Return the [X, Y] coordinate for the center point of the cell that contains the specified text.  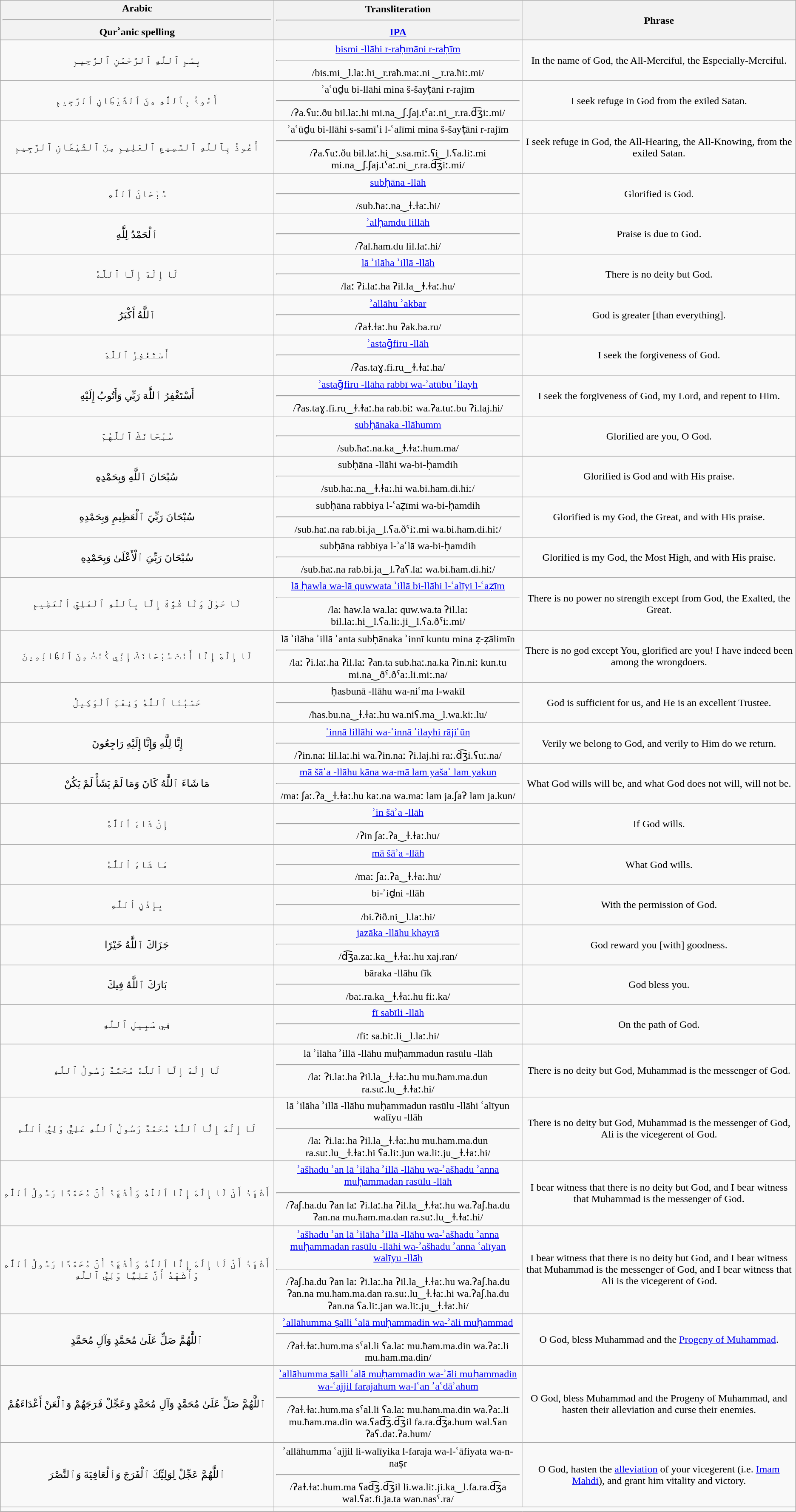
subḥāna -llāhi wa-bi-ḥamdih /sub.ħaː.na‿ɫ.ɫaː.hi wa.bi.ħam.di.hiː/ [398, 476]
Glorified is God. [659, 194]
سُبْحَانَكَ ٱللَّٰهُمَّ [137, 436]
Glorified are you, O God. [659, 436]
Praise is due to God. [659, 234]
God bless you. [659, 985]
There is no deity but God, Muhammad is the messenger of God, Ali is the vicegerent of God. [659, 1129]
بِسْمِ ٱللَّٰهِ ٱلرَّحْمَٰنِ ٱلرَّحِيمِ [137, 60]
There is no power no strength except from God, the Exalted, the Great. [659, 604]
bismi -llāhi r-raḥmāni r-raḥīm /bis.mi‿l.laː.hi‌‿r.raħ.maː.ni ‿r.ra.ħiː.mi/ [398, 60]
If God wills. [659, 824]
God is greater [than everything]. [659, 315]
Verily we belong to God, and verily to Him do we return. [659, 743]
I seek refuge in God from the exiled Satan. [659, 100]
God reward you [with] goodness. [659, 945]
لَا إِلَٰهَ إِلَّا أَنْتَ سُبْحَانَكَ إِنِّي كُنْتُ مِنَ ٱلظَّالِمِينَ [137, 656]
حَسْبُنَا ٱللَّٰهُ وَنِعْمَ ٱلْوَكِيلُ [137, 703]
fī sabīli -llāh /fiː sa.biː.li‿l.laː.hi/ [398, 1024]
subḥānaka -llāhumm /sub.ħaː.na.ka‿ɫ.ɫaː.hum.ma/ [398, 436]
ʾallāhumma ʿajjil li-walīyika l-faraja wa-l-ʿāfiyata wa-n-naṣr /ʔaɫ.ɫaː.hum.ma ʕad͡ʒ.d͡ʒil li.wa.liː.ji.ka‿l.fa.ra.d͡ʒa wal.ʕaː.fi.ja.ta wan.nasˤ.ra/ [398, 1475]
subḥāna rabbiya l-ʿaẓīmi wa-bi-ḥamdih /sub.ħaː.na rab.bi.ja‿l.ʕa.ðˤiː.mi wa.bi.ħam.di.hiː/ [398, 517]
mā šāʾa -llāh /maː ʃaː.ʔa‿ɫ.ɫaː.hu/ [398, 865]
lā ʾilāha ʾillā ʾanta subḥānaka ʾinnī kuntu mina ẓ-ẓālimīn /laː ʔi.laː.ha ʔil.laː ʔan.ta sub.ħaː.na.ka ʔin.niː kun.tu mi.na‿ðˤ.ðˤaː.li.miː.na/ [398, 656]
أَسْتَغْفِرُ ٱللَّٰهَ [137, 355]
ʾin šāʾa -llāh /ʔin ʃaː.ʔa‿ɫ.ɫaː.hu/ [398, 824]
What God wills. [659, 865]
أَشْهَدُ أَنْ لَا إِلَٰهَ إِلَّا ٱللَّٰهُ وَأَشْهَدُ أَنَّ مُحَمَّدًا رَسُولُ ٱللَّٰهِ [137, 1193]
There is no deity but God. [659, 275]
أَسْتَغْفِرُ ٱللَّٰهَ رَبِّي وَأَتُوبُ إِلَيْهِ [137, 395]
ʾastaḡfiru -llāh /ʔas.taɣ.fi.ru‿ɫ.ɫaː.ha/ [398, 355]
subḥāna rabbiya l-ʾaʿlā wa-bi-ḥamdih /sub.ħaː.na rab.bi.ja‿l.ʔaʕ.laː wa.bi.ħam.di.hiː/ [398, 558]
مَا شَاءَ ٱللَّٰهُ كَانَ وَمَا لَمْ يَشَأْ لَمْ يَكُنْ [137, 784]
أَعُوذُ بِٱللَّٰهِ ٱلسَّمِيعِ ٱلْعَلِيمِ مِنَ ٱلشَّيْطَانِ ٱلرَّجِيمِ [137, 147]
Arabic Qurʾanic spelling [137, 20]
بَارَكَ ٱللَّٰهُ فِيكَ [137, 985]
bāraka -llāhu fīk /baː.ra.ka‿ɫ.ɫaː.hu fiː.ka/ [398, 985]
God is sufficient for us, and He is an excellent Trustee. [659, 703]
Glorified is God and with His praise. [659, 476]
ٱللَّٰهُمَّ صَلِّ عَلَىٰ مُحَمَّدٍ وَآلِ مُحَمَّدٍ [137, 1340]
Phrase [659, 20]
With the permission of God. [659, 905]
In the name of God, the All-Merciful, the Especially-Merciful. [659, 60]
سُبْحَانَ ٱللَّٰهِ وَبِحَمْدِهِ [137, 476]
ٱللَّٰهُمَّ صَلِّ عَلَىٰ مُحَمَّدٍ وَآلِ مُحَمَّدٍ وَعَجِّلْ فَرَجَهُمْ وَٱلْعَنْ أَعْدَاءَهُمْ [137, 1404]
There is no deity but God, Muhammad is the messenger of God. [659, 1071]
إِنْ شَاءَ ٱللَّٰهُ [137, 824]
ٱلْحَمْدُ لِلَّٰهِ [137, 234]
ٱللَّٰهُ أَكْبَرُ [137, 315]
ʾaʿūḏu bi-llāhi mina š-šayṭāni r-rajīm /ʔa.ʕuː.ðu bil.laː.hi mi.na‿ʃ.ʃaj.tˤaː.ni‿r.ra.d͡ʒiː.mi/ [398, 100]
سُبْحَانَ رَبِّيَ ٱلْعَظِيمِ وَبِحَمْدِهِ [137, 517]
مَا شَاءَ ٱللَّٰهُ [137, 865]
ٱللَّٰهُمَّ عَجِّلْ لِوَلِيِّكَ ٱلْفَرَجَ وَٱلْعَافِيَةَ وَٱلنَّصْرَ [137, 1475]
O God, hasten the alleviation of your vicegerent (i.e. Imam Mahdi), and grant him vitality and victory. [659, 1475]
mā šāʾa -llāhu kāna wa-mā lam yašaʾ lam yakun /maː ʃaː.ʔa‿ɫ.ɫaː.hu kaː.na wa.maː lam ja.ʃaʔ lam ja.kun/ [398, 784]
أَشْهَدُ أَنْ لَا إِلَٰهَ إِلَّا ٱللَّٰهُ وَأَشْهَدُ أَنَّ مُحَمَّدًا رَسُولُ ٱللَّٰهِ وَأَشْهَدُ أَنَّ عَلِيًّا وَلِيُّ ٱللَّٰهِ [137, 1270]
ʾallāhumma ṣalli ʿalā muḥammadin wa-ʾāli muḥammad /ʔaɫ.ɫaː.hum.ma sˤal.li ʕa.laː mu.ħam.ma.din wa.ʔaː.li mu.ħam.ma.din/ [398, 1340]
lā ḥawla wa-lā quwwata ʾillā bi-llāhi l-ʿalīyi l-ʿaẓīm /laː ħaw.la wa.laː quw.wa.ta ʔil.laː bil.laː.hi‿l.ʕa.liː.ji‿l.ʕa.ðˤiː.mi/ [398, 604]
Transliteration IPA [398, 20]
ʾalḥamdu lillāh /ʔal.ħam.du lil.laː.hi/ [398, 234]
On the path of God. [659, 1024]
I bear witness that there is no deity but God, and I bear witness that Muhammad is the messenger of God. [659, 1193]
I seek the forgiveness of God, my Lord, and repent to Him. [659, 395]
lā ʾilāha ʾillā -llāh /laː ʔi.laː.ha ʔil.la‿ɫ.ɫaː.hu/ [398, 275]
أَعُوذُ بِٱللَّٰهِ مِنَ ٱلشَّيْطَانِ ٱلرَّجِيمِ [137, 100]
Glorified is my God, the Great, and with His praise. [659, 517]
سُبْحَانَ رَبِّيَ ٱلْأَعْلَىٰ وَبِحَمْدِهِ [137, 558]
O God, bless Muhammad and the Progeny of Muhammad. [659, 1340]
لَا إِلَٰهَ إِلَّا ٱللَّٰهُ مُحَمَّدٌ رَسُولُ ٱللَّٰهِ [137, 1071]
إِنَّا لِلَّٰهِ وَإِنَّا إِلَيْهِ رَاجِعُونَ [137, 743]
ḥasbunā -llāhu wa-niʿma l-wakīl /ħas.bu.na‿ɫ.ɫaː.hu wa.niʕ.ma‿l.wa.kiː.lu/ [398, 703]
لَا حَوْلَ وَلَا قُوَّةَ إِلَّا بِٱللَّٰهِ ٱلْعَلِيِّ ٱلْعَظِيمِ [137, 604]
بِإِذْنِ ٱللَّٰهِ [137, 905]
I seek refuge in God, the All-Hearing, the All-Knowing, from the exiled Satan. [659, 147]
ʾaʿūḏu bi-llāhi s-samīʿi l-ʿalīmi mina š-šayṭāni r-rajīm /ʔa.ʕuː.ðu bil.laː.hi‿s.sa.miː.ʕi‿l.ʕa.liː.mi mi.na‿ʃ.ʃaj.tˤaː.ni‿r.ra.d͡ʒiː.mi/ [398, 147]
لَا إِلَٰهَ إِلَّا ٱللَّٰهُ مُحَمَّدٌ رَسُولُ ٱللَّٰهِ عَلِيٌّ وَلِيُّ ٱللَّٰهِ [137, 1129]
ʾinnā lillāhi wa-ʾinnā ʾilayhi rājiʿūn /ʔin.naː lil.laː.hi wa.ʔin.naː ʔi.laj.hi raː.d͡ʒi.ʕuː.na/ [398, 743]
subḥāna -llāh /sub.ħaː.na‿ɫ.ɫaː.hi/ [398, 194]
فِي سَبِيلِ ٱللَّٰهِ [137, 1024]
jazāka -llāhu khayrā /d͡ʒa.zaː.ka‿ɫ.ɫaː.hu xaj.ran/ [398, 945]
ʾastaḡfiru -llāha rabbī wa-ʾatūbu ʾilayh /ʔas.taɣ.fi.ru‿ɫ.ɫaː.ha rab.biː wa.ʔa.tuː.bu ʔi.laj.hi/ [398, 395]
ʾallāhu ʾakbar /ʔaɫ.ɫaː.hu ʔak.ba.ru/ [398, 315]
لَا إِلَٰهَ إِلَّا ٱللَّٰهُ [137, 275]
Glorified is my God, the Most High, and with His praise. [659, 558]
I seek the forgiveness of God. [659, 355]
سُبْحَانَ ٱللَّٰهِ [137, 194]
O God, bless Muhammad and the Progeny of Muhammad, and hasten their alleviation and curse their enemies. [659, 1404]
bi-ʾiḏni -llāh /bi.ʔið.ni‿l.laː.hi/ [398, 905]
What God wills will be, and what God does not will, will not be. [659, 784]
جَزَاكَ ٱللَّٰهُ خَيْرًا [137, 945]
There is no god except You, glorified are you! I have indeed been among the wrongdoers. [659, 656]
lā ʾilāha ʾillā -llāhu muḥammadun rasūlu -llāh /laː ʔi.laː.ha ʔil.la‿ɫ.ɫaː.hu mu.ħam.ma.dun ra.suː.lu‿ɫ.ɫaː.hi/ [398, 1071]
